Locate the cell with the specified text and output its [x, y] center coordinate. 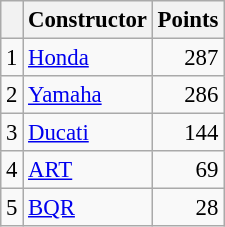
Ducati [88, 133]
69 [188, 170]
2 [12, 95]
5 [12, 208]
3 [12, 133]
286 [188, 95]
ART [88, 170]
287 [188, 58]
144 [188, 133]
Yamaha [88, 95]
1 [12, 58]
Points [188, 20]
Honda [88, 58]
28 [188, 208]
Constructor [88, 20]
BQR [88, 208]
4 [12, 170]
